Detect which cell encompasses the target text, then output its [x, y] center coordinate. 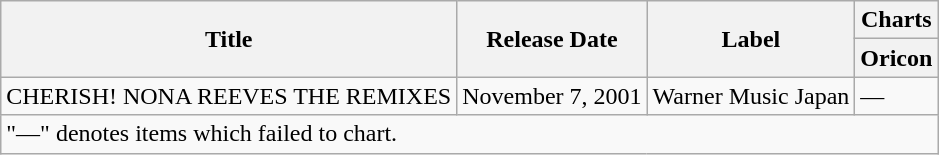
Release Date [552, 39]
Title [229, 39]
Oricon [896, 58]
— [896, 96]
November 7, 2001 [552, 96]
"—" denotes items which failed to chart. [470, 134]
CHERISH! NONA REEVES THE REMIXES [229, 96]
Charts [896, 20]
Warner Music Japan [751, 96]
Label [751, 39]
